Return the [X, Y] coordinate for the center point of the cell that contains the specified text.  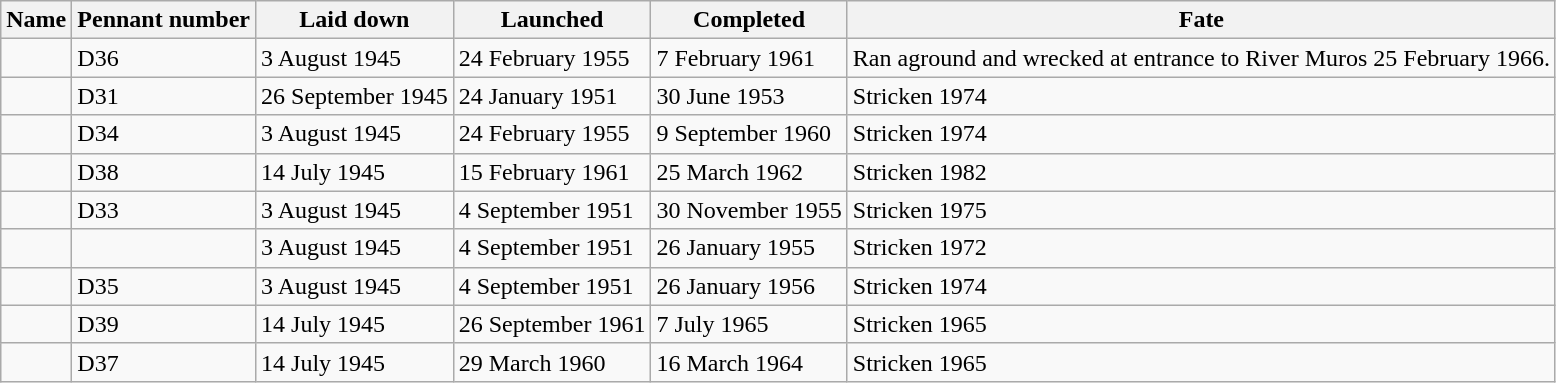
16 March 1964 [749, 362]
D36 [164, 58]
29 March 1960 [552, 362]
D34 [164, 134]
Launched [552, 20]
Pennant number [164, 20]
25 March 1962 [749, 172]
D33 [164, 210]
26 September 1945 [355, 96]
26 September 1961 [552, 324]
7 February 1961 [749, 58]
26 January 1956 [749, 286]
D37 [164, 362]
30 November 1955 [749, 210]
Laid down [355, 20]
Fate [1201, 20]
D35 [164, 286]
Stricken 1982 [1201, 172]
24 January 1951 [552, 96]
Ran aground and wrecked at entrance to River Muros 25 February 1966. [1201, 58]
26 January 1955 [749, 248]
7 July 1965 [749, 324]
9 September 1960 [749, 134]
Completed [749, 20]
D39 [164, 324]
15 February 1961 [552, 172]
D38 [164, 172]
Stricken 1972 [1201, 248]
30 June 1953 [749, 96]
D31 [164, 96]
Stricken 1975 [1201, 210]
Name [36, 20]
